Return (x, y) of the center of cell containing provided text 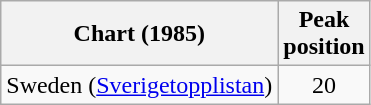
Sweden (Sverigetopplistan) (140, 85)
20 (324, 85)
Chart (1985) (140, 34)
Peakposition (324, 34)
